Locate the cell with the specified text and output its (x, y) center coordinate. 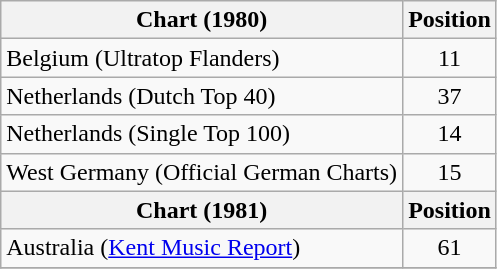
15 (450, 172)
61 (450, 248)
Australia (Kent Music Report) (202, 248)
Netherlands (Dutch Top 40) (202, 96)
Netherlands (Single Top 100) (202, 134)
14 (450, 134)
37 (450, 96)
Chart (1981) (202, 210)
Belgium (Ultratop Flanders) (202, 58)
11 (450, 58)
Chart (1980) (202, 20)
West Germany (Official German Charts) (202, 172)
